Search for the cell housing the specified text and yield its [X, Y] center coordinate. 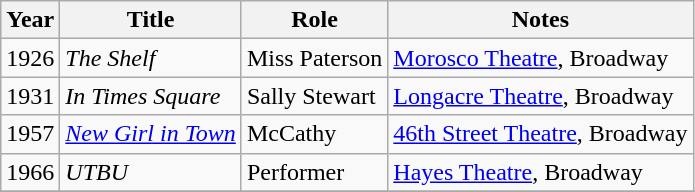
McCathy [314, 134]
1931 [30, 96]
Hayes Theatre, Broadway [540, 172]
Performer [314, 172]
Morosco Theatre, Broadway [540, 58]
UTBU [151, 172]
The Shelf [151, 58]
Sally Stewart [314, 96]
1966 [30, 172]
46th Street Theatre, Broadway [540, 134]
Title [151, 20]
New Girl in Town [151, 134]
1926 [30, 58]
Longacre Theatre, Broadway [540, 96]
Notes [540, 20]
1957 [30, 134]
Role [314, 20]
Miss Paterson [314, 58]
In Times Square [151, 96]
Year [30, 20]
